Return [x, y] of the center of cell containing provided text 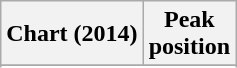
Chart (2014) [72, 34]
Peakposition [189, 34]
